Pinpoint the cell where the given text exists, returning its [x, y] midpoint coordinate. 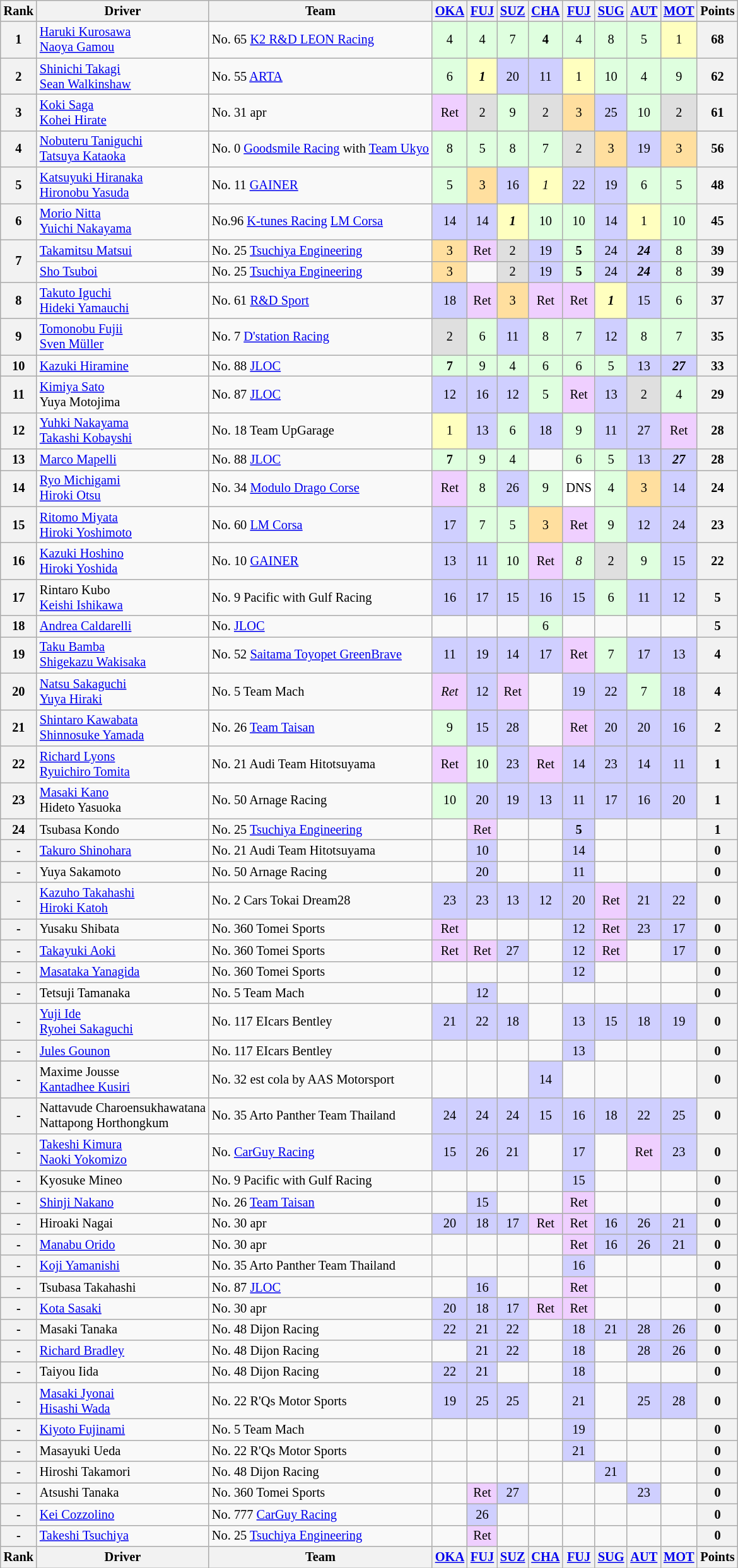
No. 65 K2 R&D LEON Racing [320, 40]
Ritomo Miyata Hiroki Yoshimoto [122, 525]
Hiroaki Nagai [122, 1224]
Ryo Michigami Hiroki Otsu [122, 488]
Kiyoto Fujinami [122, 1430]
Tomonobu Fujii Sven Müller [122, 337]
Yuji Ide Ryohei Sakaguchi [122, 1022]
Takuto Iguchi Hideki Yamauchi [122, 300]
Koji Yamanishi [122, 1266]
Tsubasa Takahashi [122, 1287]
Morio Nitta Yuichi Nakayama [122, 221]
No. JLOC [320, 626]
Hiroshi Takamori [122, 1472]
Andrea Caldarelli [122, 626]
Katsuyuki Hiranaka Hironobu Yasuda [122, 185]
No. 11 GAINER [320, 185]
Atsushi Tanaka [122, 1493]
62 [717, 76]
Maxime Jousse Kantadhee Kusiri [122, 1079]
Rintaro Kubo Keishi Ishikawa [122, 597]
Jules Gounon [122, 1051]
No. 61 R&D Sport [320, 300]
56 [717, 149]
48 [717, 185]
37 [717, 300]
Natsu Sakaguchi Yuya Hiraki [122, 691]
Masataka Yanagida [122, 972]
Takamitsu Matsui [122, 250]
No. 32 est cola by AAS Motorsport [320, 1079]
No. 10 GAINER [320, 561]
Koki Saga Kohei Hirate [122, 112]
61 [717, 112]
Manabu Orido [122, 1244]
No. 31 apr [320, 112]
Yusaku Shibata [122, 929]
Masaki Kano Hideto Yasuoka [122, 800]
No. 52 Saitama Toyopet GreenBrave [320, 655]
33 [717, 366]
Nattavude Charoensukhawatana Nattapong Horthongkum [122, 1116]
Haruki Kurosawa Naoya Gamou [122, 40]
Marco Mapelli [122, 460]
Kimiya Sato Yuya Motojima [122, 394]
Kazuki Hoshino Hiroki Yoshida [122, 561]
Kota Sasaki [122, 1308]
Taiyou Iida [122, 1372]
No. 55 ARTA [320, 76]
Shintaro Kawabata Shinnosuke Yamada [122, 728]
Takeshi Tsuchiya [122, 1536]
No. 2 Cars Tokai Dream28 [320, 901]
No. 0 Goodsmile Racing with Team Ukyo [320, 149]
Taku Bamba Shigekazu Wakisaka [122, 655]
No. 60 LM Corsa [320, 525]
Richard Lyons Ryuichiro Tomita [122, 764]
DNS [578, 488]
Kyosuke Mineo [122, 1181]
Tsubasa Kondo [122, 829]
35 [717, 337]
Masayuki Ueda [122, 1451]
Tetsuji Tamanaka [122, 993]
Masaki Jyonai Hisashi Wada [122, 1401]
Takuro Shinohara [122, 850]
Kei Cozzolino [122, 1514]
68 [717, 40]
Yuhki Nakayama Takashi Kobayshi [122, 431]
Yuya Sakamoto [122, 872]
No. CarGuy Racing [320, 1152]
Takayuki Aoki [122, 951]
No. 777 CarGuy Racing [320, 1514]
No. 7 D'station Racing [320, 337]
Kazuho Takahashi Hiroki Katoh [122, 901]
Kazuki Hiramine [122, 366]
45 [717, 221]
Sho Tsuboi [122, 272]
Shinji Nakano [122, 1202]
Masaki Tanaka [122, 1330]
Takeshi Kimura Naoki Yokomizo [122, 1152]
29 [717, 394]
Nobuteru Taniguchi Tatsuya Kataoka [122, 149]
No.96 K-tunes Racing LM Corsa [320, 221]
Shinichi Takagi Sean Walkinshaw [122, 76]
No. 18 Team UpGarage [320, 431]
No. 34 Modulo Drago Corse [320, 488]
Richard Bradley [122, 1351]
